Search for the cell housing the specified text and yield its (x, y) center coordinate. 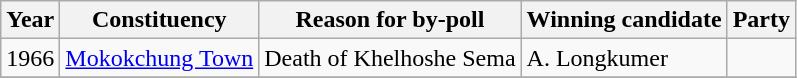
Reason for by-poll (390, 20)
Mokokchung Town (160, 58)
A. Longkumer (624, 58)
Constituency (160, 20)
Death of Khelhoshe Sema (390, 58)
Party (761, 20)
Year (30, 20)
Winning candidate (624, 20)
1966 (30, 58)
